Find where the given text appears and provide that cell's center as (x, y) coordinate. 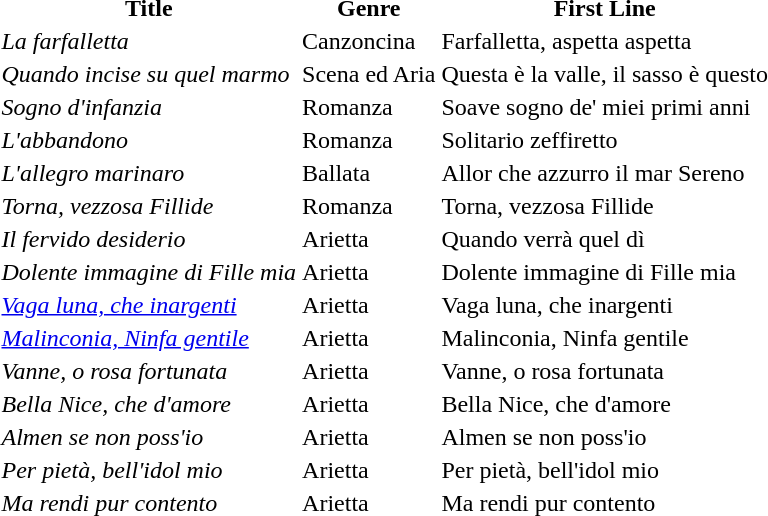
Quando incise su quel marmo (149, 74)
Vanne, o rosa fortunata (149, 371)
L'allegro marinaro (149, 173)
Dolente immagine di Fille mia (149, 272)
Almen se non poss'io (149, 437)
Sogno d'infanzia (149, 107)
Malinconia, Ninfa gentile (149, 338)
Vaga luna, che inargenti (149, 305)
Scena ed Aria (369, 74)
L'abbandono (149, 140)
La farfalletta (149, 41)
Canzoncina (369, 41)
Per pietà, bell'idol mio (149, 470)
Il fervido desiderio (149, 239)
Torna, vezzosa Fillide (149, 206)
Ballata (369, 173)
Bella Nice, che d'amore (149, 404)
